Scan for the cell matching the given text and deliver its (X, Y) coordinate at center. 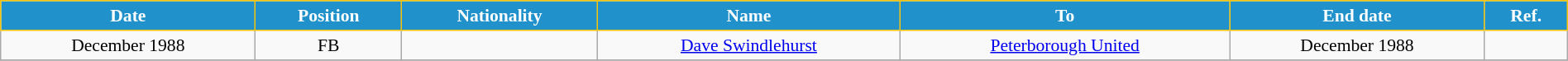
Date (128, 16)
To (1064, 16)
End date (1357, 16)
Peterborough United (1064, 45)
FB (329, 45)
Nationality (500, 16)
Dave Swindlehurst (748, 45)
Position (329, 16)
Name (748, 16)
Ref. (1526, 16)
